Return (X, Y) of the center of cell containing provided text 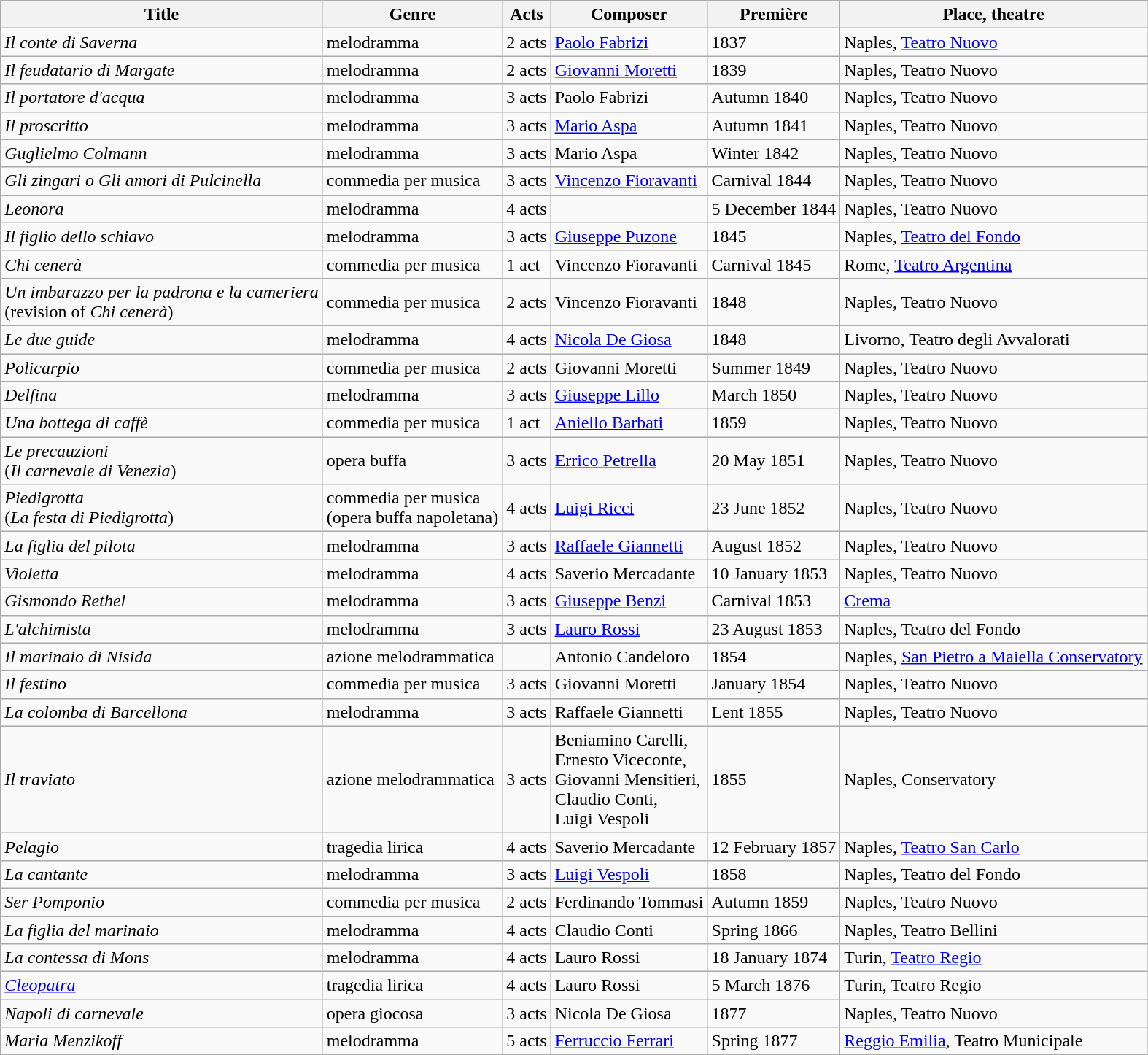
10 January 1853 (774, 573)
Napoli di carnevale (162, 1013)
Naples, Teatro San Carlo (993, 846)
Leonora (162, 209)
Reggio Emilia, Teatro Municipale (993, 1041)
August 1852 (774, 546)
Gli zingari o Gli amori di Pulcinella (162, 181)
Ferruccio Ferrari (629, 1041)
Ser Pomponio (162, 902)
Gismondo Rethel (162, 601)
Delfina (162, 395)
Luigi Ricci (629, 508)
Carnival 1845 (774, 264)
opera giocosa (412, 1013)
Beniamino Carelli,Ernesto Viceconte,Giovanni Mensitieri,Claudio Conti,Luigi Vespoli (629, 779)
Il marinaio di Nisida (162, 657)
Carnival 1853 (774, 601)
Pelagio (162, 846)
Una bottega di caffè (162, 423)
Aniello Barbati (629, 423)
Acts (527, 15)
Policarpio (162, 367)
L'alchimista (162, 629)
Première (774, 15)
Le precauzioni(Il carnevale di Venezia) (162, 461)
Lent 1855 (774, 712)
1859 (774, 423)
commedia per musica(opera buffa napoletana) (412, 508)
Spring 1866 (774, 930)
March 1850 (774, 395)
23 August 1853 (774, 629)
Il proscritto (162, 125)
Il portatore d'acqua (162, 98)
January 1854 (774, 684)
La figlia del marinaio (162, 930)
5 acts (527, 1041)
Il conte di Saverna (162, 42)
Un imbarazzo per la padrona e la cameriera(revision of Chi cenerà) (162, 302)
Le due guide (162, 339)
Naples, San Pietro a Maiella Conservatory (993, 657)
18 January 1874 (774, 958)
Livorno, Teatro degli Avvalorati (993, 339)
5 March 1876 (774, 986)
Giuseppe Lillo (629, 395)
Chi cenerà (162, 264)
1858 (774, 874)
1854 (774, 657)
Maria Menzikoff (162, 1041)
1845 (774, 236)
Naples, Teatro Bellini (993, 930)
Autumn 1859 (774, 902)
Place, theatre (993, 15)
Cleopatra (162, 986)
Piedigrotta(La festa di Piedigrotta) (162, 508)
Carnival 1844 (774, 181)
5 December 1844 (774, 209)
Autumn 1840 (774, 98)
1855 (774, 779)
Giuseppe Puzone (629, 236)
Violetta (162, 573)
20 May 1851 (774, 461)
La colomba di Barcellona (162, 712)
Title (162, 15)
Luigi Vespoli (629, 874)
12 February 1857 (774, 846)
Rome, Teatro Argentina (993, 264)
Summer 1849 (774, 367)
Guglielmo Colmann (162, 153)
La figlia del pilota (162, 546)
Il traviato (162, 779)
Ferdinando Tommasi (629, 902)
Giuseppe Benzi (629, 601)
1837 (774, 42)
Spring 1877 (774, 1041)
La cantante (162, 874)
Autumn 1841 (774, 125)
1839 (774, 70)
Il feudatario di Margate (162, 70)
Genre (412, 15)
Il figlio dello schiavo (162, 236)
La contessa di Mons (162, 958)
23 June 1852 (774, 508)
Composer (629, 15)
opera buffa (412, 461)
Antonio Candeloro (629, 657)
Claudio Conti (629, 930)
Errico Petrella (629, 461)
Il festino (162, 684)
Crema (993, 601)
Winter 1842 (774, 153)
1877 (774, 1013)
Naples, Conservatory (993, 779)
